Locate the cell with the specified text and output its [x, y] center coordinate. 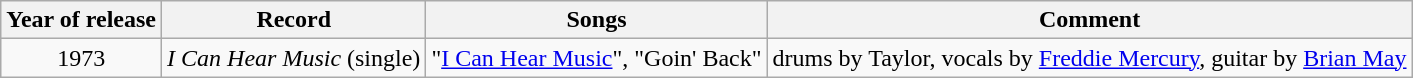
1973 [82, 58]
Comment [1090, 20]
"I Can Hear Music", "Goin' Back" [596, 58]
Record [294, 20]
drums by Taylor, vocals by Freddie Mercury, guitar by Brian May [1090, 58]
I Can Hear Music (single) [294, 58]
Year of release [82, 20]
Songs [596, 20]
